Find where the given text appears and provide that cell's center as (X, Y) coordinate. 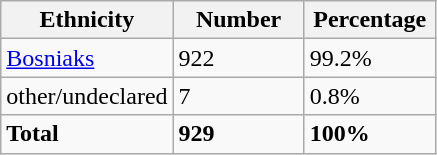
100% (370, 134)
7 (238, 96)
Number (238, 20)
Percentage (370, 20)
Bosniaks (87, 58)
Ethnicity (87, 20)
99.2% (370, 58)
0.8% (370, 96)
922 (238, 58)
other/undeclared (87, 96)
929 (238, 134)
Total (87, 134)
